Search for the cell housing the specified text and yield its (x, y) center coordinate. 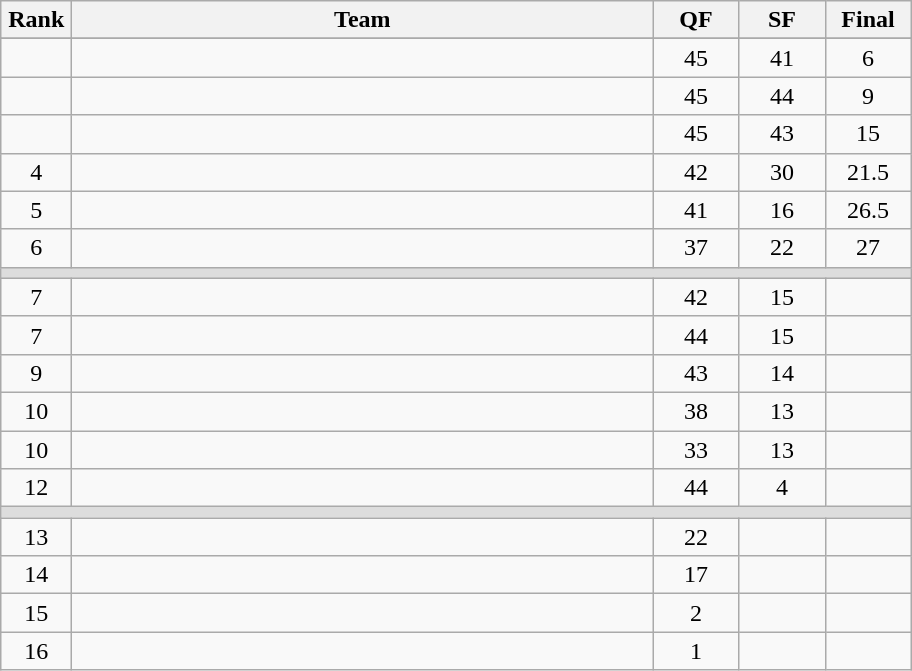
QF (696, 20)
27 (868, 248)
5 (36, 210)
1 (696, 651)
Final (868, 20)
17 (696, 575)
26.5 (868, 210)
12 (36, 488)
Rank (36, 20)
SF (782, 20)
30 (782, 172)
38 (696, 411)
33 (696, 449)
37 (696, 248)
2 (696, 613)
Team (362, 20)
21.5 (868, 172)
